Provide the [x, y] coordinate of the cell's center where the given text is located.  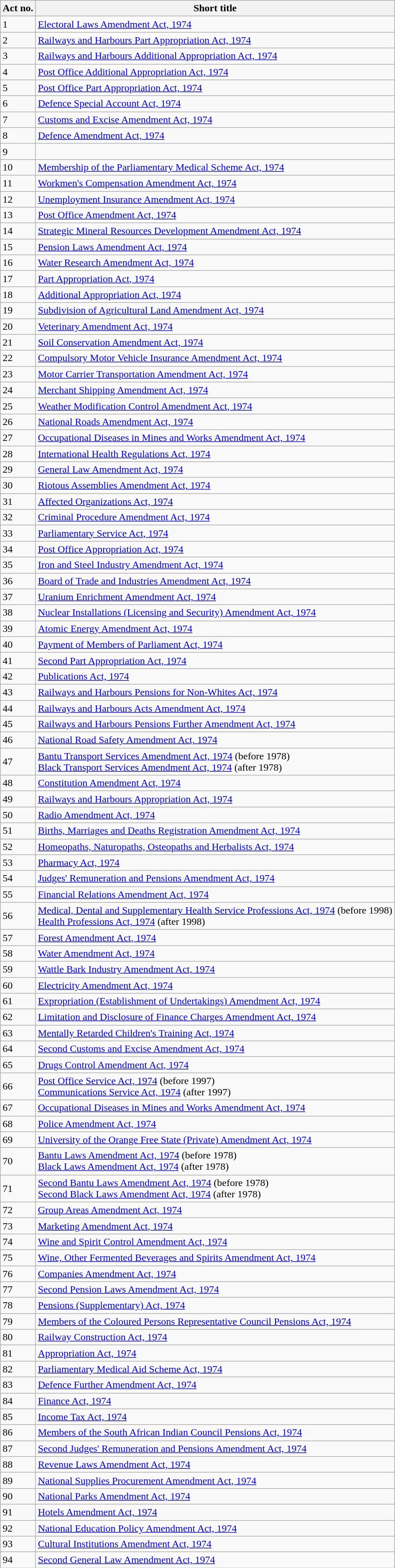
Affected Organizations Act, 1974 [215, 501]
78 [18, 1306]
Post Office Service Act, 1974 (before 1997) Communications Service Act, 1974 (after 1997) [215, 1087]
46 [18, 740]
Drugs Control Amendment Act, 1974 [215, 1065]
Financial Relations Amendment Act, 1974 [215, 894]
56 [18, 916]
Uranium Enrichment Amendment Act, 1974 [215, 597]
41 [18, 660]
7 [18, 120]
Cultural Institutions Amendment Act, 1974 [215, 1544]
General Law Amendment Act, 1974 [215, 470]
Railways and Harbours Additional Appropriation Act, 1974 [215, 56]
Income Tax Act, 1974 [215, 1417]
86 [18, 1433]
17 [18, 279]
Judges' Remuneration and Pensions Amendment Act, 1974 [215, 878]
Revenue Laws Amendment Act, 1974 [215, 1464]
Police Amendment Act, 1974 [215, 1124]
70 [18, 1161]
University of the Orange Free State (Private) Amendment Act, 1974 [215, 1140]
Companies Amendment Act, 1974 [215, 1273]
63 [18, 1033]
20 [18, 326]
94 [18, 1560]
24 [18, 390]
81 [18, 1353]
16 [18, 263]
5 [18, 88]
33 [18, 533]
Bantu Laws Amendment Act, 1974 (before 1978) Black Laws Amendment Act, 1974 (after 1978) [215, 1161]
Workmen's Compensation Amendment Act, 1974 [215, 183]
54 [18, 878]
Parliamentary Medical Aid Scheme Act, 1974 [215, 1369]
39 [18, 629]
1 [18, 24]
Post Office Appropriation Act, 1974 [215, 549]
68 [18, 1124]
Railways and Harbours Pensions for Non-Whites Act, 1974 [215, 692]
Forest Amendment Act, 1974 [215, 937]
Riotous Assemblies Amendment Act, 1974 [215, 486]
42 [18, 676]
Nuclear Installations (Licensing and Security) Amendment Act, 1974 [215, 613]
49 [18, 799]
Medical, Dental and Supplementary Health Service Professions Act, 1974 (before 1998) Health Professions Act, 1974 (after 1998) [215, 916]
Membership of the Parliamentary Medical Scheme Act, 1974 [215, 167]
Criminal Procedure Amendment Act, 1974 [215, 517]
Part Appropriation Act, 1974 [215, 279]
74 [18, 1242]
40 [18, 644]
77 [18, 1290]
Homeopaths, Naturopaths, Osteopaths and Herbalists Act, 1974 [215, 847]
29 [18, 470]
34 [18, 549]
Post Office Additional Appropriation Act, 1974 [215, 72]
Members of the South African Indian Council Pensions Act, 1974 [215, 1433]
18 [18, 295]
67 [18, 1108]
Motor Carrier Transportation Amendment Act, 1974 [215, 374]
12 [18, 199]
35 [18, 565]
88 [18, 1464]
71 [18, 1189]
50 [18, 815]
51 [18, 831]
Members of the Coloured Persons Representative Council Pensions Act, 1974 [215, 1321]
Finance Act, 1974 [215, 1401]
60 [18, 985]
44 [18, 708]
89 [18, 1480]
Bantu Transport Services Amendment Act, 1974 (before 1978) Black Transport Services Amendment Act, 1974 (after 1978) [215, 761]
Veterinary Amendment Act, 1974 [215, 326]
48 [18, 783]
25 [18, 406]
Railways and Harbours Acts Amendment Act, 1974 [215, 708]
Railway Construction Act, 1974 [215, 1337]
23 [18, 374]
Pension Laws Amendment Act, 1974 [215, 247]
47 [18, 761]
31 [18, 501]
64 [18, 1049]
Second Pension Laws Amendment Act, 1974 [215, 1290]
85 [18, 1417]
National Roads Amendment Act, 1974 [215, 422]
52 [18, 847]
National Supplies Procurement Amendment Act, 1974 [215, 1480]
Merchant Shipping Amendment Act, 1974 [215, 390]
Publications Act, 1974 [215, 676]
91 [18, 1512]
Marketing Amendment Act, 1974 [215, 1226]
Second Part Appropriation Act, 1974 [215, 660]
Soil Conservation Amendment Act, 1974 [215, 342]
Appropriation Act, 1974 [215, 1353]
Payment of Members of Parliament Act, 1974 [215, 644]
61 [18, 1001]
4 [18, 72]
11 [18, 183]
84 [18, 1401]
International Health Regulations Act, 1974 [215, 453]
75 [18, 1257]
22 [18, 358]
Additional Appropriation Act, 1974 [215, 295]
73 [18, 1226]
Second Bantu Laws Amendment Act, 1974 (before 1978) Second Black Laws Amendment Act, 1974 (after 1978) [215, 1189]
69 [18, 1140]
Water Research Amendment Act, 1974 [215, 263]
3 [18, 56]
Expropriation (Establishment of Undertakings) Amendment Act, 1974 [215, 1001]
55 [18, 894]
93 [18, 1544]
Second Judges' Remuneration and Pensions Amendment Act, 1974 [215, 1448]
92 [18, 1528]
38 [18, 613]
8 [18, 135]
15 [18, 247]
Constitution Amendment Act, 1974 [215, 783]
82 [18, 1369]
83 [18, 1385]
66 [18, 1087]
Unemployment Insurance Amendment Act, 1974 [215, 199]
Short title [215, 8]
72 [18, 1210]
Iron and Steel Industry Amendment Act, 1974 [215, 565]
Weather Modification Control Amendment Act, 1974 [215, 406]
19 [18, 311]
Post Office Part Appropriation Act, 1974 [215, 88]
Post Office Amendment Act, 1974 [215, 215]
10 [18, 167]
Railways and Harbours Appropriation Act, 1974 [215, 799]
65 [18, 1065]
6 [18, 104]
Electoral Laws Amendment Act, 1974 [215, 24]
45 [18, 724]
36 [18, 581]
Group Areas Amendment Act, 1974 [215, 1210]
Radio Amendment Act, 1974 [215, 815]
Railways and Harbours Pensions Further Amendment Act, 1974 [215, 724]
Electricity Amendment Act, 1974 [215, 985]
Defence Amendment Act, 1974 [215, 135]
13 [18, 215]
80 [18, 1337]
59 [18, 969]
Second Customs and Excise Amendment Act, 1974 [215, 1049]
Wine, Other Fermented Beverages and Spirits Amendment Act, 1974 [215, 1257]
76 [18, 1273]
Hotels Amendment Act, 1974 [215, 1512]
58 [18, 953]
National Parks Amendment Act, 1974 [215, 1496]
Subdivision of Agricultural Land Amendment Act, 1974 [215, 311]
87 [18, 1448]
53 [18, 863]
57 [18, 937]
Defence Further Amendment Act, 1974 [215, 1385]
21 [18, 342]
43 [18, 692]
National Road Safety Amendment Act, 1974 [215, 740]
28 [18, 453]
Atomic Energy Amendment Act, 1974 [215, 629]
Railways and Harbours Part Appropriation Act, 1974 [215, 40]
90 [18, 1496]
32 [18, 517]
Mentally Retarded Children's Training Act, 1974 [215, 1033]
Water Amendment Act, 1974 [215, 953]
27 [18, 438]
Limitation and Disclosure of Finance Charges Amendment Act, 1974 [215, 1017]
Compulsory Motor Vehicle Insurance Amendment Act, 1974 [215, 358]
Wine and Spirit Control Amendment Act, 1974 [215, 1242]
30 [18, 486]
Pensions (Supplementary) Act, 1974 [215, 1306]
79 [18, 1321]
Pharmacy Act, 1974 [215, 863]
National Education Policy Amendment Act, 1974 [215, 1528]
Second General Law Amendment Act, 1974 [215, 1560]
9 [18, 151]
Act no. [18, 8]
Defence Special Account Act, 1974 [215, 104]
14 [18, 231]
Customs and Excise Amendment Act, 1974 [215, 120]
Board of Trade and Industries Amendment Act, 1974 [215, 581]
62 [18, 1017]
37 [18, 597]
2 [18, 40]
Parliamentary Service Act, 1974 [215, 533]
Births, Marriages and Deaths Registration Amendment Act, 1974 [215, 831]
26 [18, 422]
Wattle Bark Industry Amendment Act, 1974 [215, 969]
Strategic Mineral Resources Development Amendment Act, 1974 [215, 231]
